Determine the [x, y] coordinate at the center of the cell enclosing the given text.  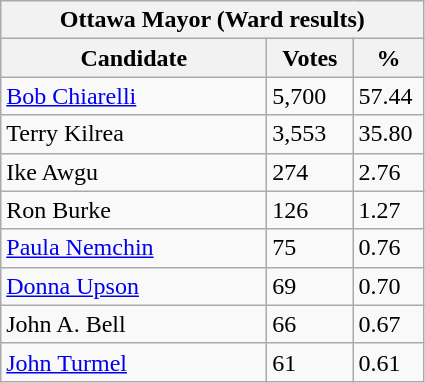
0.70 [388, 286]
Donna Upson [134, 286]
0.76 [388, 248]
Bob Chiarelli [134, 96]
126 [310, 210]
Votes [310, 58]
Paula Nemchin [134, 248]
57.44 [388, 96]
0.61 [388, 362]
Terry Kilrea [134, 134]
0.67 [388, 324]
3,553 [310, 134]
1.27 [388, 210]
John Turmel [134, 362]
Ron Burke [134, 210]
Candidate [134, 58]
69 [310, 286]
274 [310, 172]
5,700 [310, 96]
2.76 [388, 172]
61 [310, 362]
Ottawa Mayor (Ward results) [212, 20]
35.80 [388, 134]
John A. Bell [134, 324]
Ike Awgu [134, 172]
75 [310, 248]
% [388, 58]
66 [310, 324]
